Detect which cell encompasses the target text, then output its (x, y) center coordinate. 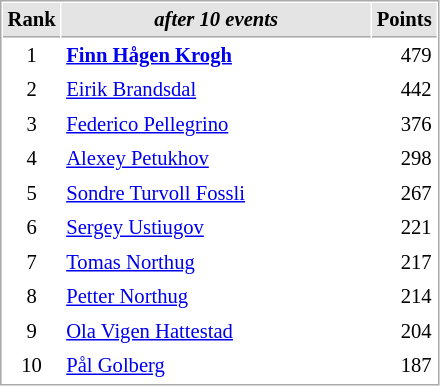
267 (404, 194)
5 (32, 194)
479 (404, 56)
8 (32, 296)
298 (404, 158)
Pål Golberg (216, 366)
10 (32, 366)
376 (404, 124)
442 (404, 90)
4 (32, 158)
217 (404, 262)
Petter Northug (216, 296)
after 10 events (216, 20)
Alexey Petukhov (216, 158)
Sergey Ustiugov (216, 228)
9 (32, 332)
6 (32, 228)
221 (404, 228)
214 (404, 296)
Tomas Northug (216, 262)
187 (404, 366)
Eirik Brandsdal (216, 90)
Sondre Turvoll Fossli (216, 194)
Finn Hågen Krogh (216, 56)
2 (32, 90)
3 (32, 124)
Points (404, 20)
7 (32, 262)
204 (404, 332)
Ola Vigen Hattestad (216, 332)
1 (32, 56)
Rank (32, 20)
Federico Pellegrino (216, 124)
